Extract the [X, Y] coordinate from the center of the cell holding the provided text.  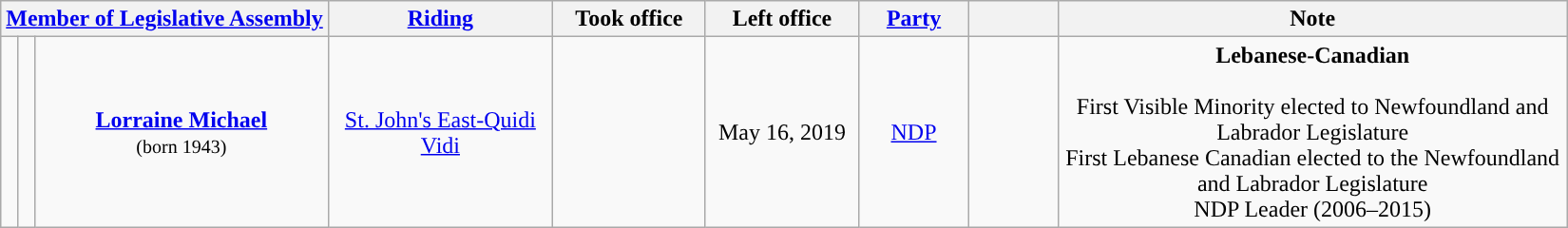
May 16, 2019 [781, 132]
Lorraine Michael(born 1943) [181, 132]
Riding [440, 19]
Took office [629, 19]
NDP [914, 132]
Member of Legislative Assembly [165, 19]
Left office [781, 19]
Note [1312, 19]
Party [914, 19]
St. John's East-Quidi Vidi [440, 132]
